Scan for the cell matching the given text and deliver its [X, Y] coordinate at center. 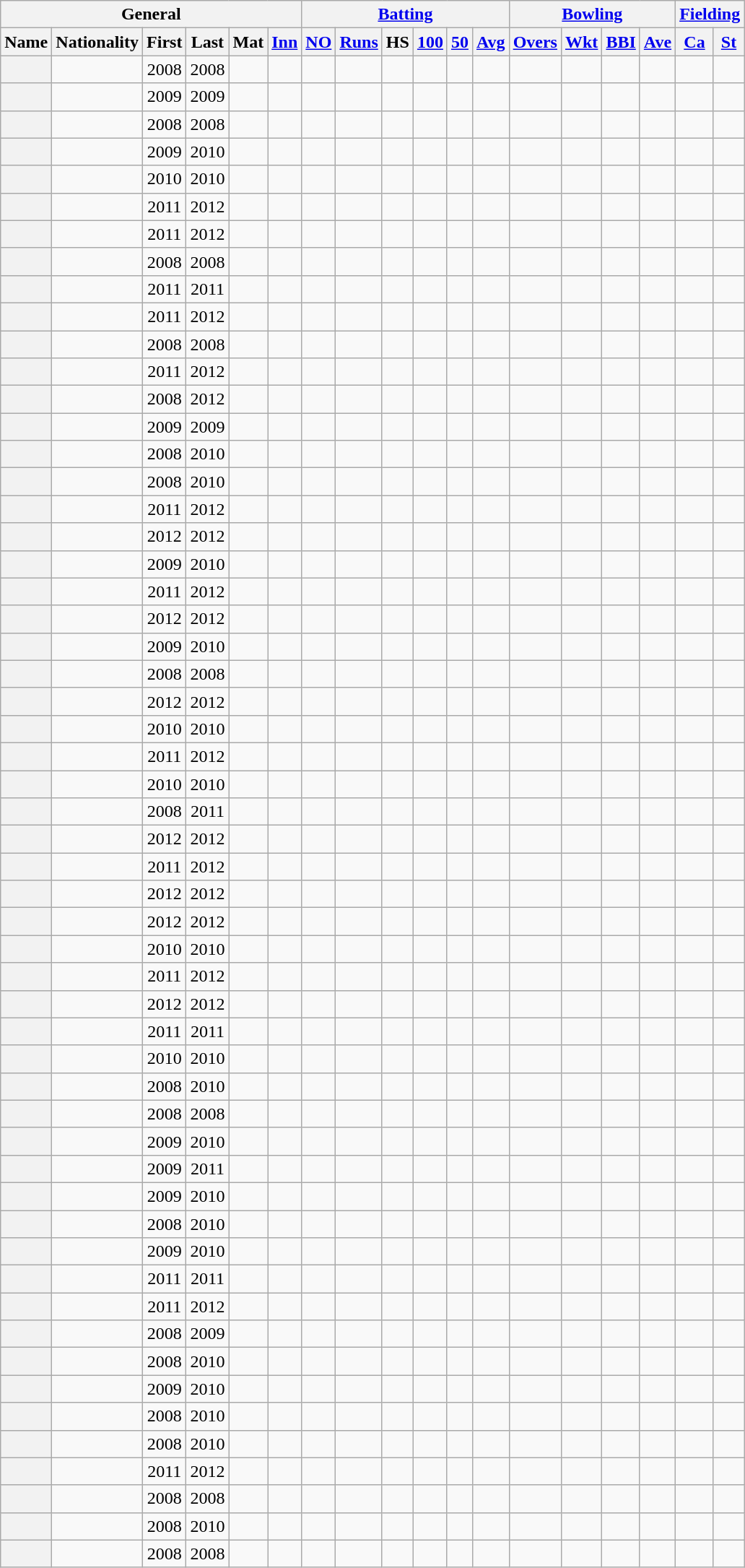
Bowling [592, 14]
Ave [657, 42]
Mat [248, 42]
HS [397, 42]
Inn [284, 42]
St [728, 42]
BBI [621, 42]
Nationality [97, 42]
Last [208, 42]
Name [26, 42]
Avg [491, 42]
Batting [406, 14]
Runs [359, 42]
Wkt [581, 42]
NO [319, 42]
Fielding [710, 14]
First [165, 42]
General [152, 14]
50 [459, 42]
Ca [694, 42]
Overs [535, 42]
100 [430, 42]
